Scan for the cell matching the given text and deliver its (X, Y) coordinate at center. 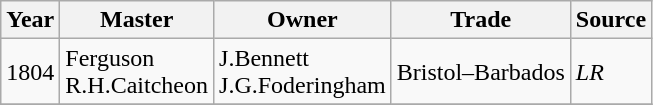
Year (30, 20)
Trade (480, 20)
FergusonR.H.Caitcheon (137, 72)
Master (137, 20)
Owner (303, 20)
Bristol–Barbados (480, 72)
Source (610, 20)
LR (610, 72)
J.BennettJ.G.Foderingham (303, 72)
1804 (30, 72)
